Search for the cell housing the specified text and yield its (x, y) center coordinate. 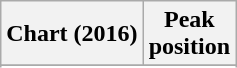
Chart (2016) (72, 34)
Peakposition (189, 34)
